Determine the [X, Y] coordinate at the center of the cell enclosing the given text.  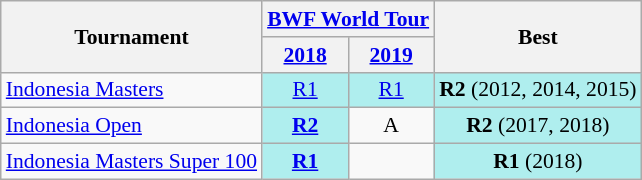
Indonesia Open [132, 126]
Best [538, 36]
R2 (2012, 2014, 2015) [538, 90]
2018 [305, 55]
Indonesia Masters [132, 90]
BWF World Tour [348, 19]
Indonesia Masters Super 100 [132, 162]
A [391, 126]
R1 (2018) [538, 162]
2019 [391, 55]
R2 [305, 126]
R2 (2017, 2018) [538, 126]
Tournament [132, 36]
